Pinpoint the cell where the given text exists, returning its [x, y] midpoint coordinate. 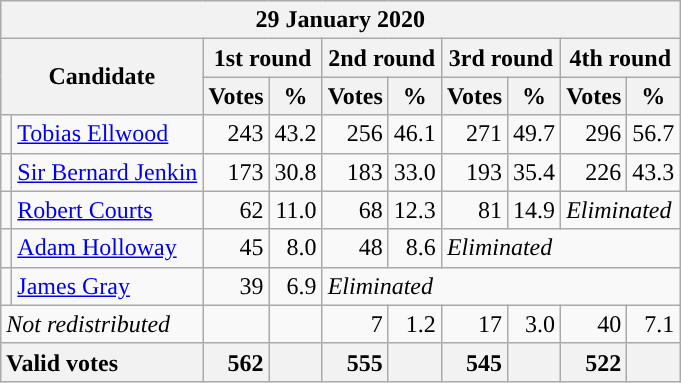
17 [474, 324]
29 January 2020 [340, 20]
555 [355, 362]
562 [236, 362]
56.7 [654, 134]
40 [594, 324]
6.9 [296, 286]
35.4 [534, 172]
39 [236, 286]
2nd round [382, 58]
Adam Holloway [108, 248]
46.1 [414, 134]
Candidate [102, 77]
256 [355, 134]
7.1 [654, 324]
1st round [262, 58]
8.6 [414, 248]
James Gray [108, 286]
Not redistributed [102, 324]
8.0 [296, 248]
243 [236, 134]
81 [474, 210]
48 [355, 248]
545 [474, 362]
30.8 [296, 172]
14.9 [534, 210]
3rd round [500, 58]
173 [236, 172]
33.0 [414, 172]
1.2 [414, 324]
Valid votes [102, 362]
43.2 [296, 134]
4th round [620, 58]
226 [594, 172]
49.7 [534, 134]
Sir Bernard Jenkin [108, 172]
45 [236, 248]
271 [474, 134]
3.0 [534, 324]
43.3 [654, 172]
522 [594, 362]
193 [474, 172]
11.0 [296, 210]
68 [355, 210]
Robert Courts [108, 210]
296 [594, 134]
12.3 [414, 210]
7 [355, 324]
183 [355, 172]
Tobias Ellwood [108, 134]
62 [236, 210]
